Determine the (x, y) coordinate at the center of the cell enclosing the given text.  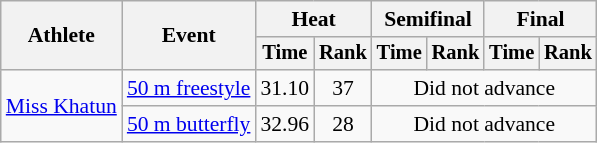
31.10 (284, 88)
50 m butterfly (189, 124)
Event (189, 36)
50 m freestyle (189, 88)
Final (540, 19)
28 (343, 124)
Semifinal (428, 19)
Heat (313, 19)
37 (343, 88)
Miss Khatun (62, 106)
Athlete (62, 36)
32.96 (284, 124)
